Pinpoint the cell where the given text exists, returning its (x, y) midpoint coordinate. 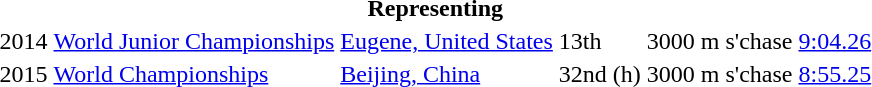
3000 m s'chase (720, 41)
World Junior Championships (194, 41)
Eugene, United States (447, 41)
13th (600, 41)
